Locate the cell with the specified text and output its [X, Y] center coordinate. 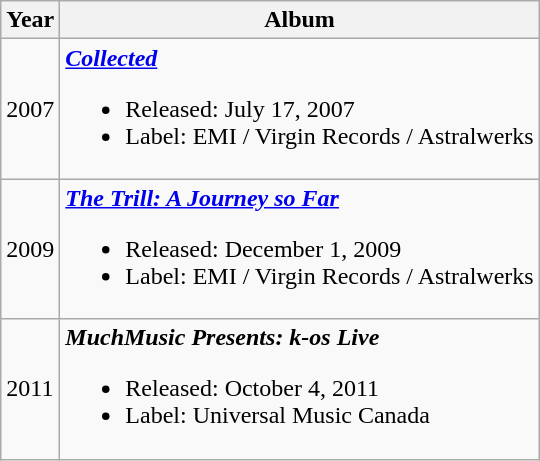
Album [300, 20]
CollectedReleased: July 17, 2007Label: EMI / Virgin Records / Astralwerks [300, 109]
2011 [30, 389]
Year [30, 20]
2009 [30, 249]
MuchMusic Presents: k-os LiveReleased: October 4, 2011Label: Universal Music Canada [300, 389]
The Trill: A Journey so FarReleased: December 1, 2009Label: EMI / Virgin Records / Astralwerks [300, 249]
2007 [30, 109]
